Provide the (x, y) coordinate of the cell's center where the given text is located.  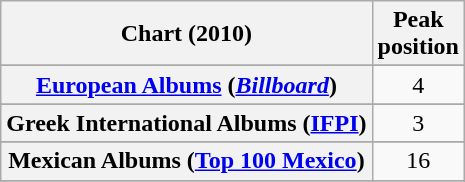
4 (418, 85)
Greek International Albums (IFPI) (186, 123)
16 (418, 161)
Peakposition (418, 34)
European Albums (Billboard) (186, 85)
Chart (2010) (186, 34)
3 (418, 123)
Mexican Albums (Top 100 Mexico) (186, 161)
